Determine the (x, y) coordinate at the center of the cell enclosing the given text.  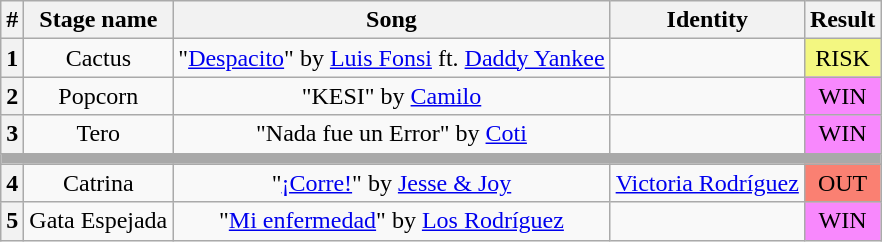
3 (12, 134)
# (12, 20)
2 (12, 96)
Stage name (98, 20)
Cactus (98, 58)
"KESI" by Camilo (392, 96)
RISK (842, 58)
OUT (842, 183)
Victoria Rodríguez (707, 183)
5 (12, 221)
Result (842, 20)
"Mi enfermedad" by Los Rodríguez (392, 221)
Song (392, 20)
4 (12, 183)
"Nada fue un Error" by Coti (392, 134)
"Despacito" by Luis Fonsi ft. Daddy Yankee (392, 58)
Catrina (98, 183)
"¡Corre!" by Jesse & Joy (392, 183)
Gata Espejada (98, 221)
Identity (707, 20)
Popcorn (98, 96)
Tero (98, 134)
1 (12, 58)
